From the cell containing the given text, extract its center point as [X, Y] coordinate. 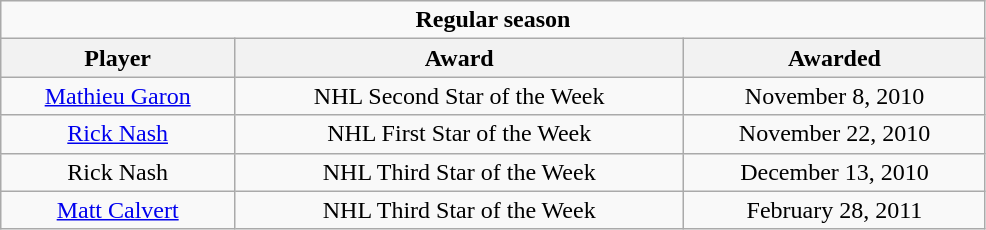
November 22, 2010 [834, 134]
Award [460, 58]
NHL First Star of the Week [460, 134]
NHL Second Star of the Week [460, 96]
Awarded [834, 58]
Player [118, 58]
Regular season [493, 20]
December 13, 2010 [834, 172]
Matt Calvert [118, 210]
Mathieu Garon [118, 96]
February 28, 2011 [834, 210]
November 8, 2010 [834, 96]
